Extract the (x, y) coordinate from the center of the cell holding the provided text.  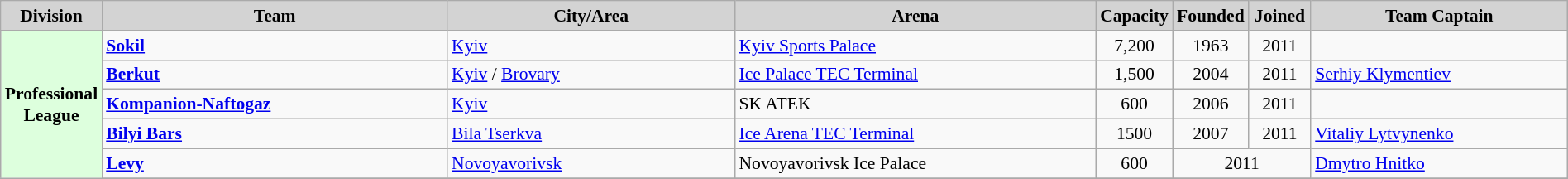
Professional League (51, 104)
7,200 (1135, 46)
Team (275, 16)
1500 (1135, 134)
Team Captain (1439, 16)
Sokil (275, 46)
Novoyavorivsk (590, 163)
Vitaliy Lytvynenko (1439, 134)
Kyiv / Brovary (590, 75)
2007 (1211, 134)
City/Area (590, 16)
Ice Arena TEC Terminal (915, 134)
1,500 (1135, 75)
Berkut (275, 75)
Kyiv Sports Palace (915, 46)
Dmytro Hnitko (1439, 163)
Arena (915, 16)
Capacity (1135, 16)
Bilyi Bars (275, 134)
Kompanion-Naftogaz (275, 104)
1963 (1211, 46)
Founded (1211, 16)
Levy (275, 163)
2006 (1211, 104)
SK ATEK (915, 104)
Serhiy Klymentiev (1439, 75)
2004 (1211, 75)
Division (51, 16)
Joined (1280, 16)
Novoyavorivsk Ice Palace (915, 163)
Ice Palace TEC Terminal (915, 75)
Bila Tserkva (590, 134)
